Search for the cell housing the specified text and yield its (x, y) center coordinate. 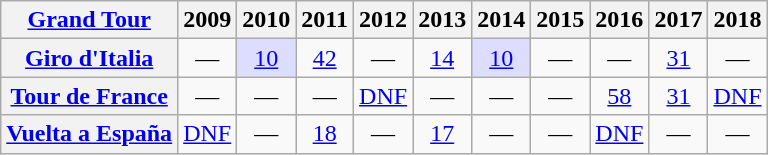
14 (442, 58)
Tour de France (90, 96)
Vuelta a España (90, 134)
Giro d'Italia (90, 58)
Grand Tour (90, 20)
2014 (502, 20)
2009 (208, 20)
2015 (560, 20)
2012 (384, 20)
18 (325, 134)
58 (620, 96)
2017 (678, 20)
2018 (738, 20)
42 (325, 58)
2010 (266, 20)
2011 (325, 20)
2016 (620, 20)
17 (442, 134)
2013 (442, 20)
